Identify which cell holds the provided text, then report its [X, Y] central coordinate. 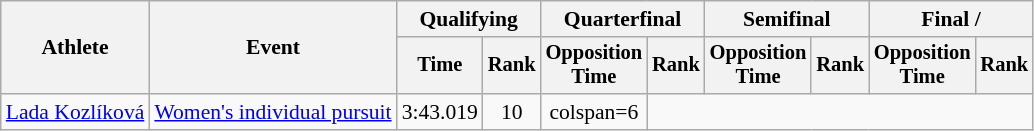
Time [440, 66]
Quarterfinal [623, 19]
3:43.019 [440, 112]
Event [272, 48]
10 [512, 112]
Final / [951, 19]
Qualifying [469, 19]
Lada Kozlíková [76, 112]
Athlete [76, 48]
Women's individual pursuit [272, 112]
colspan=6 [594, 112]
Semifinal [787, 19]
